Return the [x, y] coordinate for the center point of the cell that contains the specified text.  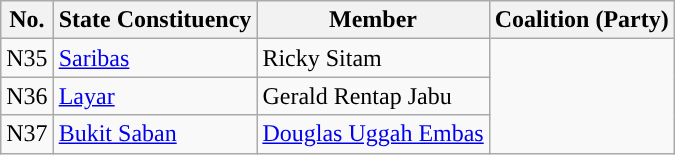
State Constituency [155, 20]
No. [27, 20]
Ricky Sitam [373, 58]
N36 [27, 96]
Gerald Rentap Jabu [373, 96]
N35 [27, 58]
Saribas [155, 58]
Member [373, 20]
N37 [27, 134]
Layar [155, 96]
Bukit Saban [155, 134]
Douglas Uggah Embas [373, 134]
Coalition (Party) [582, 20]
